Search for the cell housing the specified text and yield its [X, Y] center coordinate. 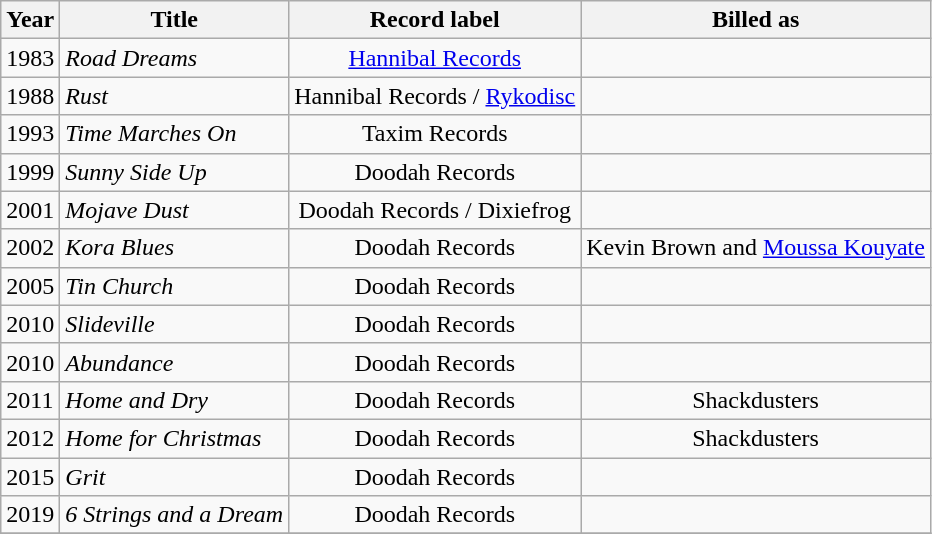
2001 [30, 210]
Sunny Side Up [174, 172]
6 Strings and a Dream [174, 515]
Tin Church [174, 286]
2011 [30, 400]
2002 [30, 248]
Mojave Dust [174, 210]
2015 [30, 477]
Abundance [174, 362]
Record label [435, 20]
Hannibal Records [435, 58]
Home for Christmas [174, 438]
Billed as [756, 20]
2012 [30, 438]
1999 [30, 172]
Rust [174, 96]
1993 [30, 134]
1983 [30, 58]
Grit [174, 477]
Doodah Records / Dixiefrog [435, 210]
Home and Dry [174, 400]
Year [30, 20]
1988 [30, 96]
Road Dreams [174, 58]
Time Marches On [174, 134]
Hannibal Records / Rykodisc [435, 96]
Slideville [174, 324]
Title [174, 20]
Kevin Brown and Moussa Kouyate [756, 248]
Kora Blues [174, 248]
2005 [30, 286]
2019 [30, 515]
Taxim Records [435, 134]
